Return the (X, Y) coordinate for the center point of the cell that contains the specified text.  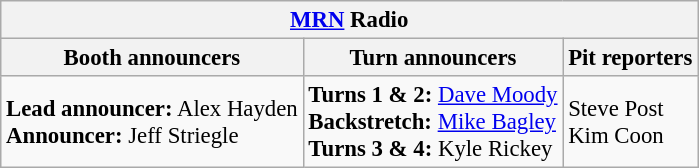
Booth announcers (152, 58)
MRN Radio (350, 20)
Pit reporters (630, 58)
Steve PostKim Coon (630, 122)
Turn announcers (433, 58)
Lead announcer: Alex HaydenAnnouncer: Jeff Striegle (152, 122)
Turns 1 & 2: Dave MoodyBackstretch: Mike BagleyTurns 3 & 4: Kyle Rickey (433, 122)
